Locate the cell with the specified text and output its [x, y] center coordinate. 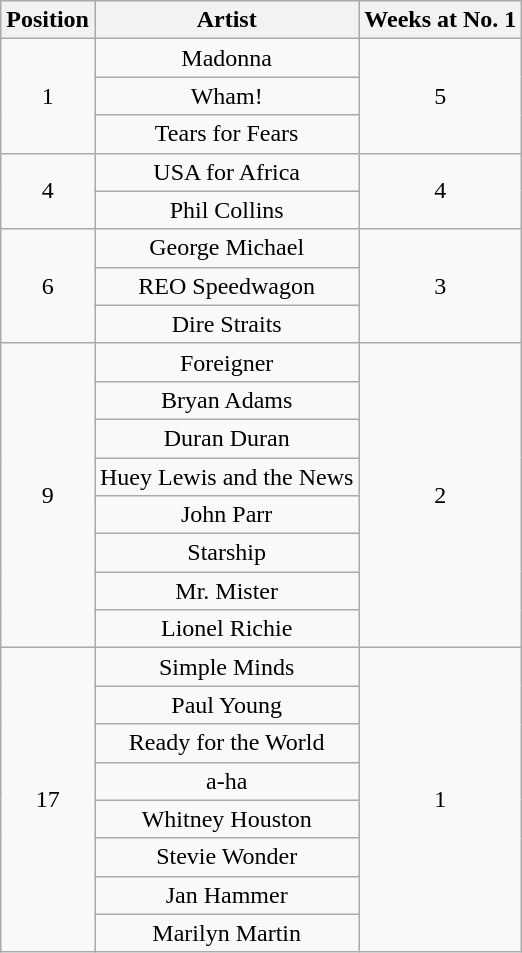
Foreigner [226, 362]
Madonna [226, 58]
Marilyn Martin [226, 933]
a-ha [226, 781]
Stevie Wonder [226, 857]
Jan Hammer [226, 895]
Mr. Mister [226, 591]
6 [48, 286]
George Michael [226, 248]
Weeks at No. 1 [440, 20]
Dire Straits [226, 324]
Tears for Fears [226, 134]
REO Speedwagon [226, 286]
Bryan Adams [226, 400]
Whitney Houston [226, 819]
Simple Minds [226, 667]
Huey Lewis and the News [226, 477]
3 [440, 286]
Phil Collins [226, 210]
2 [440, 495]
Position [48, 20]
17 [48, 800]
Lionel Richie [226, 629]
Paul Young [226, 705]
Ready for the World [226, 743]
Starship [226, 553]
Wham! [226, 96]
9 [48, 495]
Artist [226, 20]
Duran Duran [226, 438]
5 [440, 96]
USA for Africa [226, 172]
John Parr [226, 515]
